Detect which cell encompasses the target text, then output its [X, Y] center coordinate. 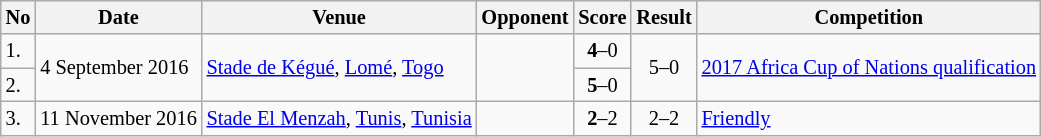
4 September 2016 [118, 68]
Stade El Menzah, Tunis, Tunisia [340, 118]
Stade de Kégué, Lomé, Togo [340, 68]
Competition [869, 17]
Date [118, 17]
Result [664, 17]
2017 Africa Cup of Nations qualification [869, 68]
1. [18, 51]
Venue [340, 17]
3. [18, 118]
Friendly [869, 118]
Opponent [526, 17]
No [18, 17]
2. [18, 85]
11 November 2016 [118, 118]
4–0 [602, 51]
Score [602, 17]
